Search for the cell housing the specified text and yield its [x, y] center coordinate. 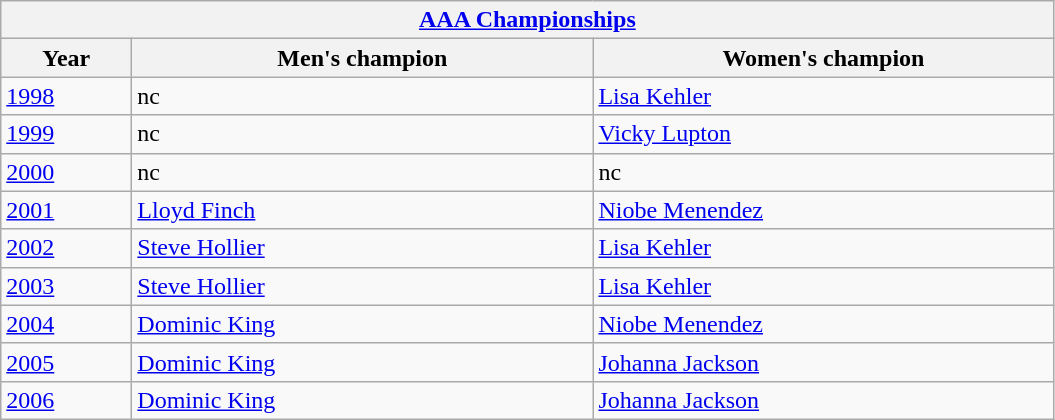
1999 [66, 134]
AAA Championships [528, 20]
Lloyd Finch [362, 210]
Women's champion [824, 58]
2005 [66, 362]
2001 [66, 210]
2000 [66, 172]
2002 [66, 248]
Vicky Lupton [824, 134]
2004 [66, 324]
Men's champion [362, 58]
1998 [66, 96]
Year [66, 58]
2003 [66, 286]
2006 [66, 400]
